Detect which cell encompasses the target text, then output its (X, Y) center coordinate. 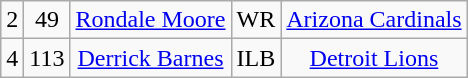
Derrick Barnes (150, 58)
WR (256, 20)
Rondale Moore (150, 20)
Detroit Lions (374, 58)
113 (47, 58)
2 (12, 20)
4 (12, 58)
Arizona Cardinals (374, 20)
ILB (256, 58)
49 (47, 20)
